Determine the [x, y] coordinate at the center of the cell enclosing the given text.  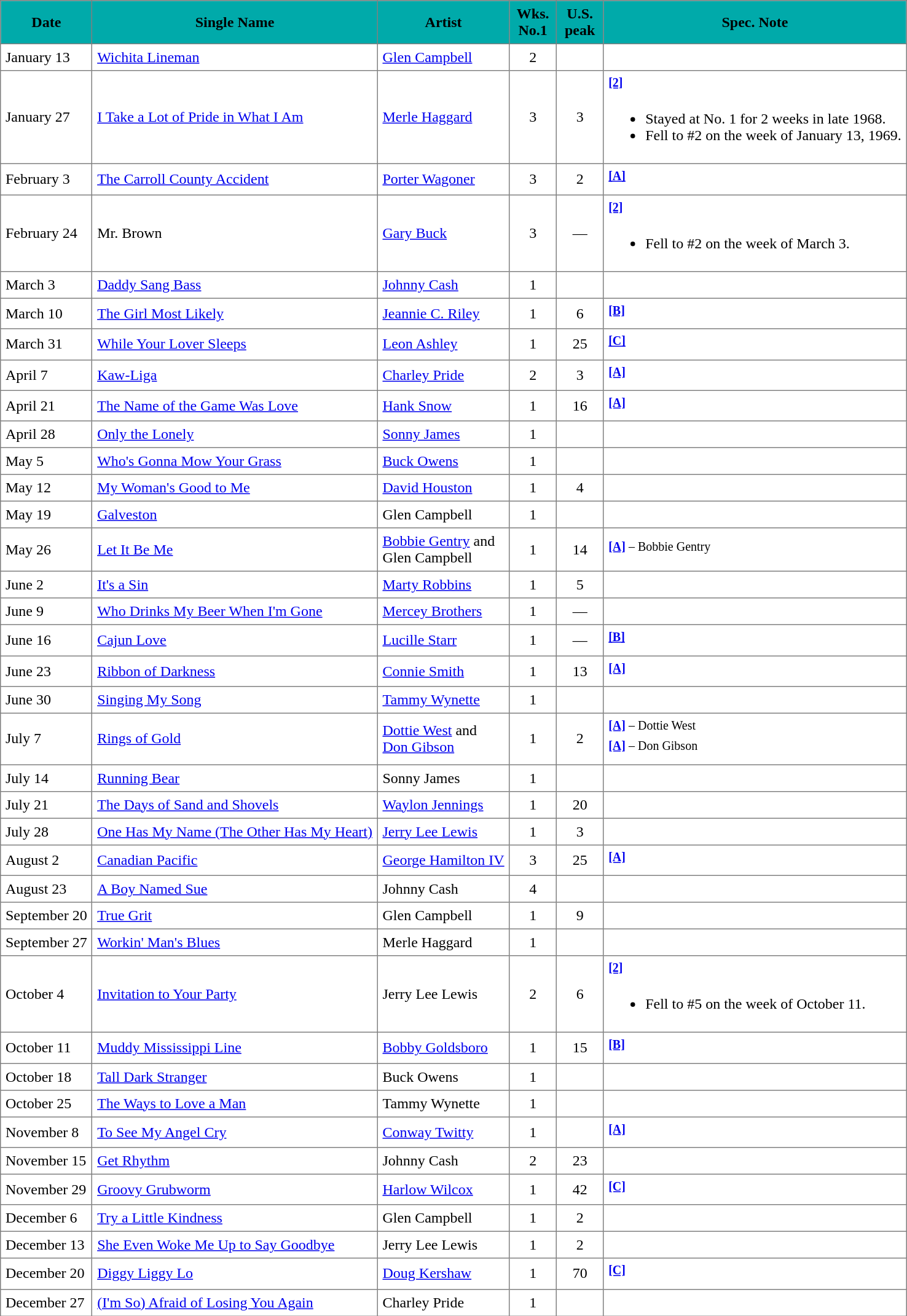
September 27 [47, 942]
Only the Lonely [235, 435]
Galveston [235, 515]
February 3 [47, 179]
I Take a Lot of Pride in What I Am [235, 117]
March 10 [47, 313]
Get Rhythm [235, 1161]
October 11 [47, 1048]
June 16 [47, 640]
Connie Smith [444, 671]
Single Name [235, 22]
Try a Little Kindness [235, 1218]
December 13 [47, 1245]
June 2 [47, 585]
June 9 [47, 612]
December 6 [47, 1218]
Who's Gonna Mow Your Grass [235, 462]
August 23 [47, 889]
April 28 [47, 435]
[A] – Bobbie Gentry [755, 550]
5 [579, 585]
March 31 [47, 344]
December 27 [47, 1302]
Hank Snow [444, 406]
70 [579, 1274]
Leon Ashley [444, 344]
While Your Lover Sleeps [235, 344]
Diggy Liggy Lo [235, 1274]
Groovy Grubworm [235, 1189]
Running Bear [235, 778]
Waylon Jennings [444, 805]
July 28 [47, 832]
Tall Dark Stranger [235, 1077]
She Even Woke Me Up to Say Goodbye [235, 1245]
David Houston [444, 488]
May 19 [47, 515]
Conway Twitty [444, 1132]
My Woman's Good to Me [235, 488]
September 20 [47, 916]
October 25 [47, 1103]
(I'm So) Afraid of Losing You Again [235, 1302]
Wks. No.1 [533, 22]
November 29 [47, 1189]
14 [579, 550]
June 30 [47, 700]
Invitation to Your Party [235, 995]
The Ways to Love a Man [235, 1103]
Harlow Wilcox [444, 1189]
Dottie West andDon Gibson [444, 739]
November 8 [47, 1132]
One Has My Name (The Other Has My Heart) [235, 832]
Marty Robbins [444, 585]
Let It Be Me [235, 550]
Mercey Brothers [444, 612]
November 15 [47, 1161]
[2]Fell to #5 on the week of October 11. [755, 995]
20 [579, 805]
July 7 [47, 739]
Mr. Brown [235, 234]
George Hamilton IV [444, 860]
Doug Kershaw [444, 1274]
Ribbon of Darkness [235, 671]
[2]Stayed at No. 1 for 2 weeks in late 1968.Fell to #2 on the week of January 13, 1969. [755, 117]
October 4 [47, 995]
October 18 [47, 1077]
May 5 [47, 462]
Cajun Love [235, 640]
Daddy Sang Bass [235, 285]
The Carroll County Accident [235, 179]
Singing My Song [235, 700]
Wichita Lineman [235, 57]
Muddy Mississippi Line [235, 1048]
Bobby Goldsboro [444, 1048]
January 13 [47, 57]
13 [579, 671]
June 23 [47, 671]
April 7 [47, 375]
Kaw-Liga [235, 375]
Bobbie Gentry andGlen Campbell [444, 550]
Date [47, 22]
9 [579, 916]
April 21 [47, 406]
Spec. Note [755, 22]
July 21 [47, 805]
May 12 [47, 488]
Canadian Pacific [235, 860]
Rings of Gold [235, 739]
August 2 [47, 860]
February 24 [47, 234]
March 3 [47, 285]
Gary Buck [444, 234]
July 14 [47, 778]
True Grit [235, 916]
Who Drinks My Beer When I'm Gone [235, 612]
16 [579, 406]
The Name of the Game Was Love [235, 406]
U.S. peak [579, 22]
Jeannie C. Riley [444, 313]
23 [579, 1161]
It's a Sin [235, 585]
Lucille Starr [444, 640]
15 [579, 1048]
The Girl Most Likely [235, 313]
Workin' Man's Blues [235, 942]
Porter Wagoner [444, 179]
December 20 [47, 1274]
[2]Fell to #2 on the week of March 3. [755, 234]
42 [579, 1189]
[A] – Dottie West[A] – Don Gibson [755, 739]
A Boy Named Sue [235, 889]
January 27 [47, 117]
To See My Angel Cry [235, 1132]
May 26 [47, 550]
Artist [444, 22]
The Days of Sand and Shovels [235, 805]
